Locate the cell with the specified text and output its [X, Y] center coordinate. 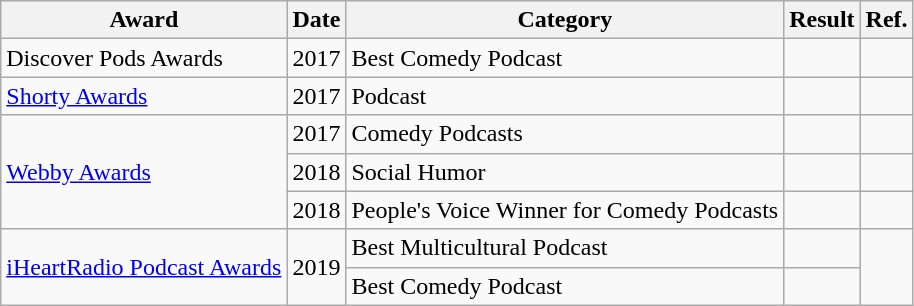
Ref. [886, 20]
Date [316, 20]
Comedy Podcasts [565, 134]
Discover Pods Awards [144, 58]
Shorty Awards [144, 96]
Podcast [565, 96]
Webby Awards [144, 172]
Best Multicultural Podcast [565, 248]
Award [144, 20]
People's Voice Winner for Comedy Podcasts [565, 210]
iHeartRadio Podcast Awards [144, 267]
Social Humor [565, 172]
Result [822, 20]
2019 [316, 267]
Category [565, 20]
